Determine the (x, y) coordinate at the center of the cell enclosing the given text.  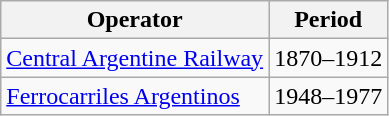
1948–1977 (328, 96)
1870–1912 (328, 58)
Ferrocarriles Argentinos (135, 96)
Operator (135, 20)
Period (328, 20)
Central Argentine Railway (135, 58)
